Capture the cell that displays the provided text and extract its [x, y] central coordinate. 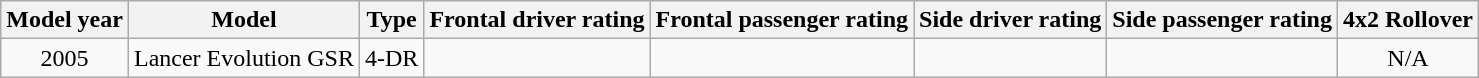
Model year [65, 20]
4x2 Rollover [1408, 20]
Lancer Evolution GSR [244, 58]
Side passenger rating [1222, 20]
Side driver rating [1010, 20]
4-DR [391, 58]
Model [244, 20]
Type [391, 20]
2005 [65, 58]
N/A [1408, 58]
Frontal passenger rating [782, 20]
Frontal driver rating [537, 20]
